Capture the cell that displays the provided text and extract its [x, y] central coordinate. 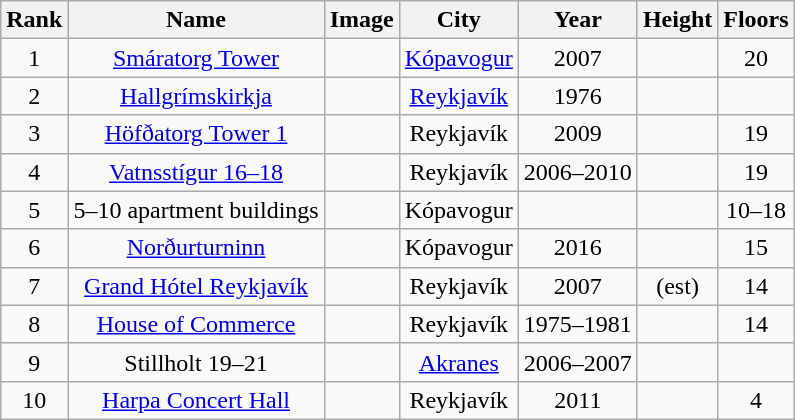
2009 [578, 134]
Hallgrímskirkja [196, 96]
Smáratorg Tower [196, 58]
City [458, 20]
(est) [677, 286]
Year [578, 20]
1 [34, 58]
2006–2007 [578, 362]
Name [196, 20]
9 [34, 362]
Height [677, 20]
3 [34, 134]
Floors [756, 20]
Image [362, 20]
Harpa Concert Hall [196, 400]
1975–1981 [578, 324]
6 [34, 248]
2016 [578, 248]
15 [756, 248]
Grand Hótel Reykjavík [196, 286]
8 [34, 324]
Stillholt 19–21 [196, 362]
Vatnsstígur 16–18 [196, 172]
2006–2010 [578, 172]
House of Commerce [196, 324]
10–18 [756, 210]
10 [34, 400]
Rank [34, 20]
2 [34, 96]
Höfðatorg Tower 1 [196, 134]
2011 [578, 400]
Norðurturninn [196, 248]
20 [756, 58]
Akranes [458, 362]
7 [34, 286]
5 [34, 210]
1976 [578, 96]
5–10 apartment buildings [196, 210]
